Determine the (X, Y) coordinate at the center of the cell enclosing the given text.  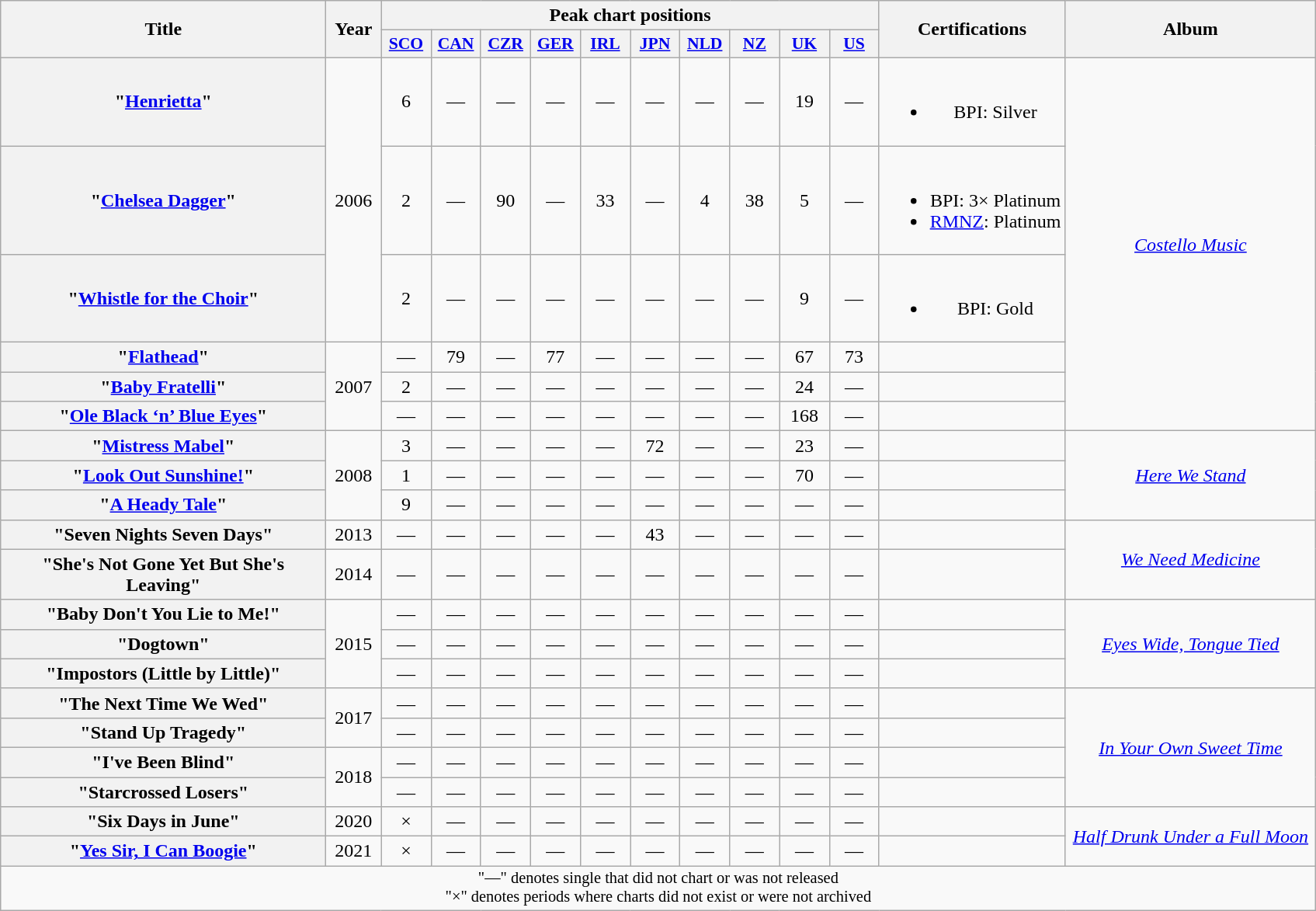
2013 (354, 534)
We Need Medicine (1191, 559)
"I've Been Blind" (163, 762)
77 (555, 357)
"Look Out Sunshine!" (163, 475)
"Impostors (Little by Little)" (163, 673)
2018 (354, 777)
"Dogtown" (163, 644)
1 (406, 475)
2017 (354, 718)
Eyes Wide, Tongue Tied (1191, 644)
90 (505, 200)
"Ole Black ‘n’ Blue Eyes" (163, 416)
5 (804, 200)
"Henrietta" (163, 101)
2021 (354, 851)
2007 (354, 387)
"Stand Up Tragedy" (163, 732)
"Six Days in June" (163, 822)
"She's Not Gone Yet But She's Leaving" (163, 575)
Peak chart positions (630, 16)
67 (804, 357)
"Starcrossed Losers" (163, 791)
19 (804, 101)
72 (655, 446)
"—" denotes single that did not chart or was not released"×" denotes periods where charts did not exist or were not archived (658, 888)
"Seven Nights Seven Days" (163, 534)
"Mistress Mabel" (163, 446)
70 (804, 475)
Certifications (972, 30)
Half Drunk Under a Full Moon (1191, 836)
US (854, 44)
"Flathead" (163, 357)
CZR (505, 44)
24 (804, 387)
Here We Stand (1191, 475)
23 (804, 446)
168 (804, 416)
4 (705, 200)
GER (555, 44)
NZ (755, 44)
"Whistle for the Choir" (163, 298)
79 (456, 357)
"Baby Fratelli" (163, 387)
43 (655, 534)
CAN (456, 44)
Album (1191, 30)
In Your Own Sweet Time (1191, 747)
"Baby Don't You Lie to Me!" (163, 614)
IRL (605, 44)
JPN (655, 44)
73 (854, 357)
33 (605, 200)
2020 (354, 822)
2014 (354, 575)
Costello Music (1191, 244)
38 (755, 200)
Year (354, 30)
2008 (354, 475)
SCO (406, 44)
"Chelsea Dagger" (163, 200)
UK (804, 44)
Title (163, 30)
BPI: Silver (972, 101)
"The Next Time We Wed" (163, 703)
6 (406, 101)
NLD (705, 44)
BPI: Gold (972, 298)
BPI: 3× PlatinumRMNZ: Platinum (972, 200)
3 (406, 446)
2006 (354, 200)
"Yes Sir, I Can Boogie" (163, 851)
2015 (354, 644)
"A Heady Tale" (163, 505)
